Determine the [X, Y] coordinate at the center of the cell enclosing the given text.  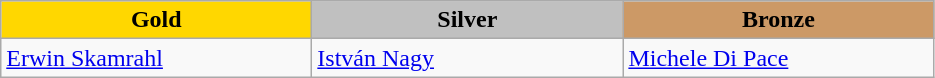
István Nagy [468, 58]
Michele Di Pace [778, 58]
Bronze [778, 20]
Erwin Skamrahl [156, 58]
Silver [468, 20]
Gold [156, 20]
